Locate the cell with the specified text and output its [x, y] center coordinate. 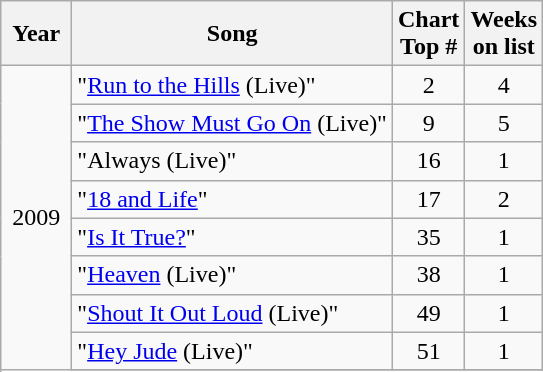
Song [232, 34]
4 [504, 85]
49 [428, 313]
"Run to the Hills (Live)" [232, 85]
"Shout It Out Loud (Live)" [232, 313]
"18 and Life" [232, 199]
"Always (Live)" [232, 161]
"Heaven (Live)" [232, 275]
51 [428, 351]
Chart Top # [428, 34]
"Hey Jude (Live)" [232, 351]
5 [504, 123]
38 [428, 275]
16 [428, 161]
Weeks on list [504, 34]
"The Show Must Go On (Live)" [232, 123]
35 [428, 237]
9 [428, 123]
2009 [36, 218]
Year [36, 34]
"Is It True?" [232, 237]
17 [428, 199]
